Capture the cell that displays the provided text and extract its [X, Y] central coordinate. 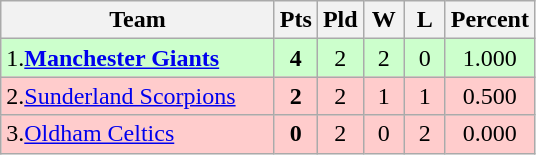
0.000 [490, 134]
L [424, 20]
Pld [340, 20]
0.500 [490, 96]
2.Sunderland Scorpions [138, 96]
4 [296, 58]
1.000 [490, 58]
W [384, 20]
3.Oldham Celtics [138, 134]
1.Manchester Giants [138, 58]
Percent [490, 20]
Pts [296, 20]
Team [138, 20]
